Output the (x, y) coordinate of the center of the cell containing the given text.  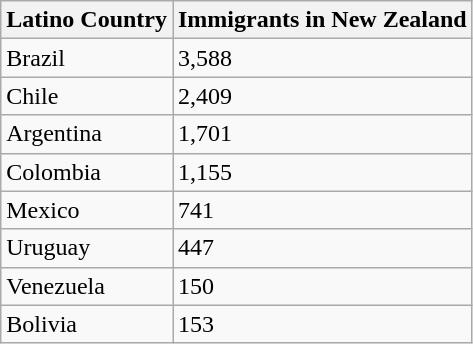
3,588 (322, 58)
Brazil (87, 58)
447 (322, 248)
1,155 (322, 172)
Immigrants in New Zealand (322, 20)
Latino Country (87, 20)
Colombia (87, 172)
Bolivia (87, 324)
Mexico (87, 210)
1,701 (322, 134)
2,409 (322, 96)
150 (322, 286)
Chile (87, 96)
Argentina (87, 134)
741 (322, 210)
Venezuela (87, 286)
Uruguay (87, 248)
153 (322, 324)
